Determine the (X, Y) coordinate at the center of the cell enclosing the given text.  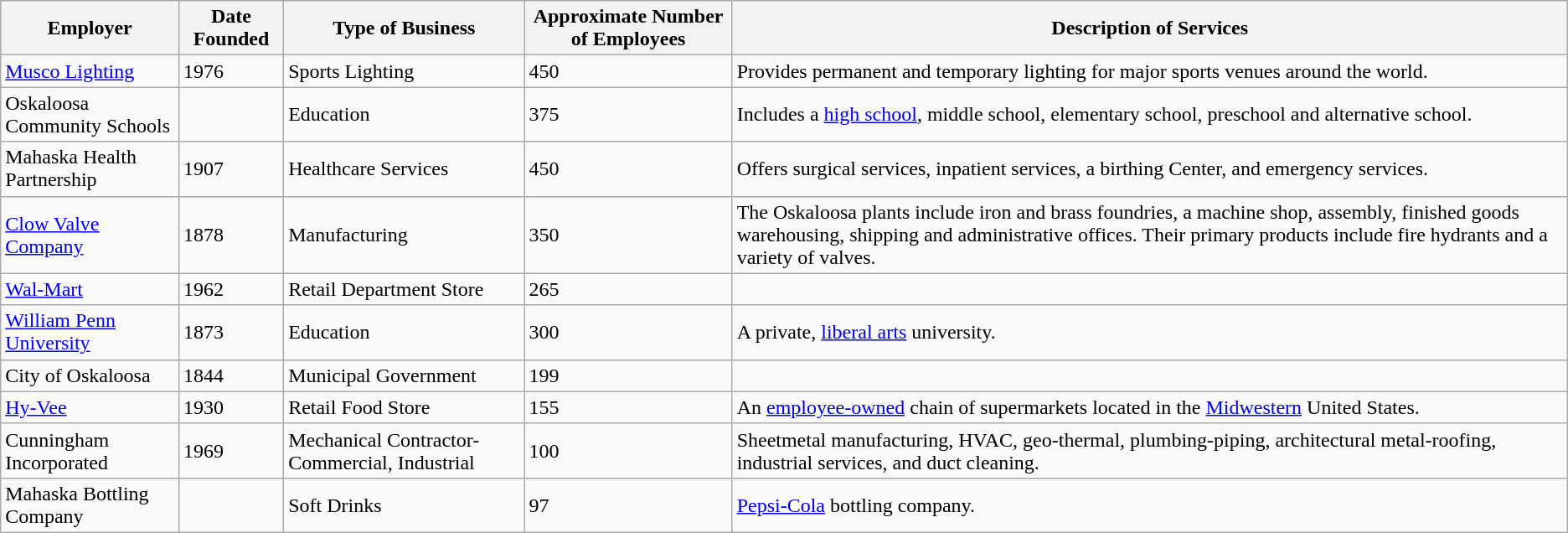
155 (628, 407)
1878 (231, 235)
Sports Lighting (404, 71)
1907 (231, 169)
Offers surgical services, inpatient services, a birthing Center, and emergency services. (1149, 169)
Mechanical Contractor-Commercial, Industrial (404, 451)
William Penn University (90, 332)
300 (628, 332)
Retail Food Store (404, 407)
Includes a high school, middle school, elementary school, preschool and alternative school. (1149, 114)
Hy-Vee (90, 407)
Employer (90, 28)
Type of Business (404, 28)
1962 (231, 289)
Clow Valve Company (90, 235)
A private, liberal arts university. (1149, 332)
199 (628, 375)
100 (628, 451)
An employee-owned chain of supermarkets located in the Midwestern United States. (1149, 407)
1873 (231, 332)
265 (628, 289)
Provides permanent and temporary lighting for major sports venues around the world. (1149, 71)
1969 (231, 451)
Pepsi-Cola bottling company. (1149, 505)
Wal-Mart (90, 289)
Cunningham Incorporated (90, 451)
Manufacturing (404, 235)
Oskaloosa Community Schools (90, 114)
Sheetmetal manufacturing, HVAC, geo-thermal, plumbing-piping, architectural metal-roofing, industrial services, and duct cleaning. (1149, 451)
Soft Drinks (404, 505)
Mahaska Health Partnership (90, 169)
Date Founded (231, 28)
1930 (231, 407)
97 (628, 505)
1844 (231, 375)
Musco Lighting (90, 71)
Healthcare Services (404, 169)
350 (628, 235)
Mahaska Bottling Company (90, 505)
375 (628, 114)
Description of Services (1149, 28)
Approximate Number of Employees (628, 28)
Retail Department Store (404, 289)
Municipal Government (404, 375)
City of Oskaloosa (90, 375)
1976 (231, 71)
